Identify which cell holds the provided text, then report its [x, y] central coordinate. 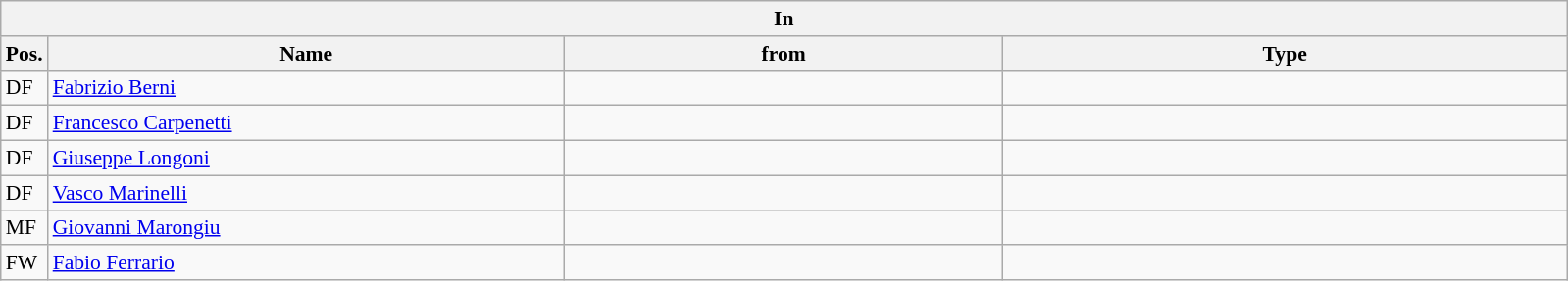
Giovanni Marongiu [306, 228]
Pos. [25, 54]
Fabio Ferrario [306, 263]
Vasco Marinelli [306, 193]
In [784, 19]
MF [25, 228]
from [784, 54]
FW [25, 263]
Fabrizio Berni [306, 88]
Giuseppe Longoni [306, 159]
Type [1285, 54]
Name [306, 54]
Francesco Carpenetti [306, 123]
